Find where the given text appears and provide that cell's center as [x, y] coordinate. 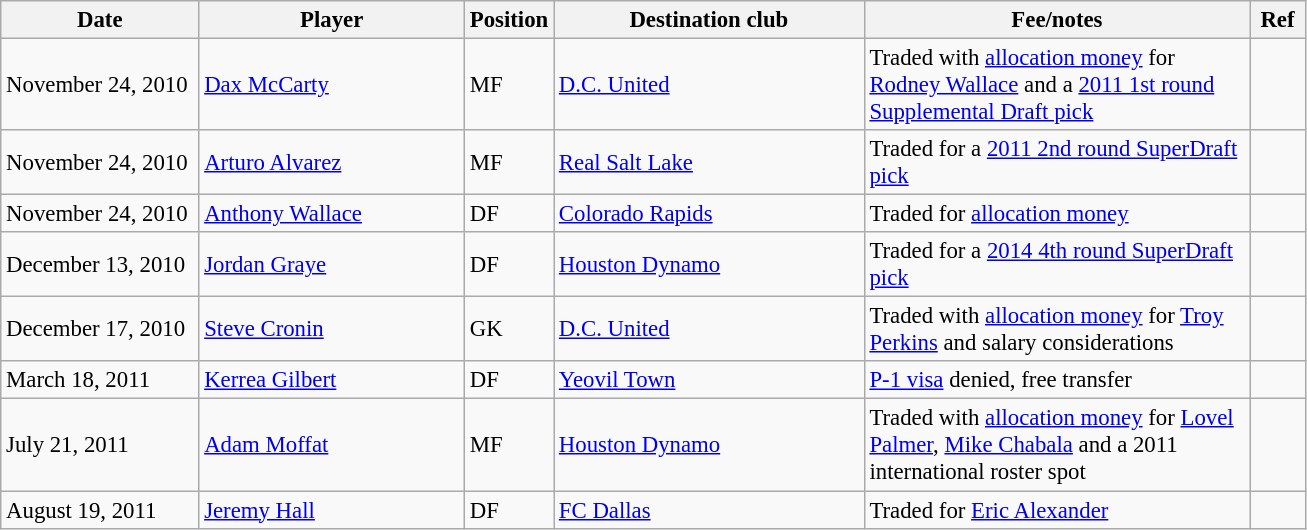
Traded with allocation money for Rodney Wallace and a 2011 1st round Supplemental Draft pick [1057, 85]
Player [332, 20]
GK [508, 330]
Arturo Alvarez [332, 162]
July 21, 2011 [100, 445]
Traded for allocation money [1057, 214]
Destination club [710, 20]
Traded with allocation money for Troy Perkins and salary considerations [1057, 330]
Jordan Graye [332, 264]
Kerrea Gilbert [332, 381]
Traded for a 2011 2nd round SuperDraft pick [1057, 162]
December 13, 2010 [100, 264]
Real Salt Lake [710, 162]
Yeovil Town [710, 381]
Dax McCarty [332, 85]
Anthony Wallace [332, 214]
Adam Moffat [332, 445]
Position [508, 20]
August 19, 2011 [100, 510]
Traded for Eric Alexander [1057, 510]
December 17, 2010 [100, 330]
FC Dallas [710, 510]
March 18, 2011 [100, 381]
Traded with allocation money for Lovel Palmer, Mike Chabala and a 2011 international roster spot [1057, 445]
Traded for a 2014 4th round SuperDraft pick [1057, 264]
Date [100, 20]
Steve Cronin [332, 330]
Jeremy Hall [332, 510]
P-1 visa denied, free transfer [1057, 381]
Ref [1278, 20]
Colorado Rapids [710, 214]
Fee/notes [1057, 20]
